Identify which cell holds the provided text, then report its (X, Y) central coordinate. 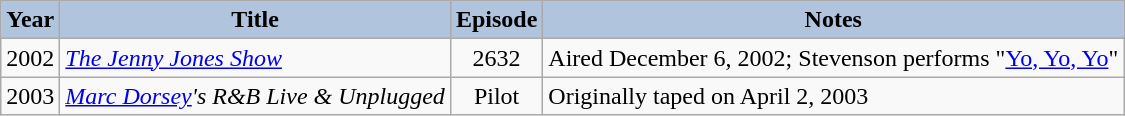
Notes (834, 20)
Marc Dorsey's R&B Live & Unplugged (256, 96)
2002 (30, 58)
Aired December 6, 2002; Stevenson performs "Yo, Yo, Yo" (834, 58)
Episode (496, 20)
Title (256, 20)
The Jenny Jones Show (256, 58)
2003 (30, 96)
2632 (496, 58)
Year (30, 20)
Pilot (496, 96)
Originally taped on April 2, 2003 (834, 96)
